Return the (X, Y) coordinate for the center point of the cell that contains the specified text.  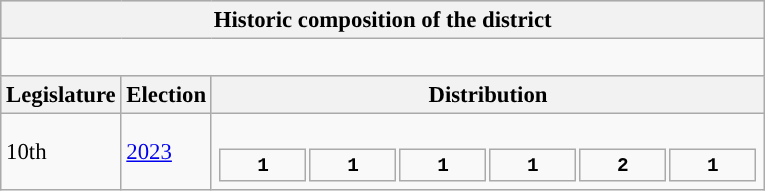
2023 (166, 152)
10th (61, 152)
2 (622, 166)
Legislature (61, 95)
Historic composition of the district (383, 20)
1 1 1 1 2 1 (488, 152)
Distribution (488, 95)
Election (166, 95)
